Extract the (x, y) coordinate from the center of the cell holding the provided text.  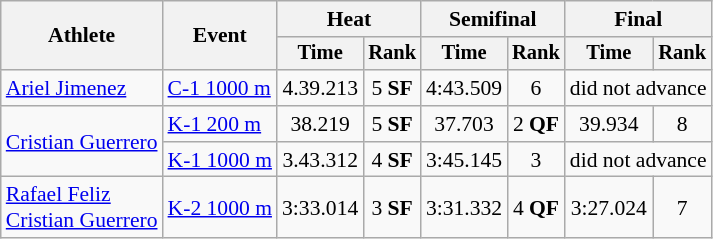
7 (682, 208)
K-2 1000 m (220, 208)
C-1 1000 m (220, 88)
K-1 200 m (220, 124)
4.39.213 (320, 88)
3:27.024 (609, 208)
39.934 (609, 124)
37.703 (464, 124)
Heat (349, 19)
Event (220, 36)
Ariel Jimenez (82, 88)
4 QF (536, 208)
K-1 1000 m (220, 160)
3:33.014 (320, 208)
3:45.145 (464, 160)
8 (682, 124)
4:43.509 (464, 88)
3 SF (392, 208)
Final (638, 19)
6 (536, 88)
2 QF (536, 124)
Cristian Guerrero (82, 142)
Rafael FelizCristian Guerrero (82, 208)
38.219 (320, 124)
3:31.332 (464, 208)
3 (536, 160)
4 SF (392, 160)
3.43.312 (320, 160)
Semifinal (493, 19)
Athlete (82, 36)
